Search for the cell housing the specified text and yield its (X, Y) center coordinate. 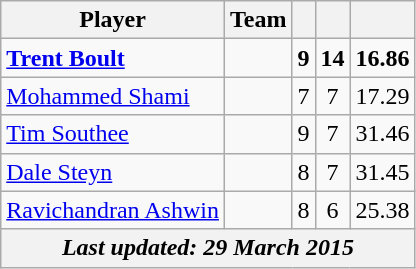
Trent Boult (113, 58)
Ravichandran Ashwin (113, 210)
25.38 (382, 210)
Player (113, 20)
16.86 (382, 58)
17.29 (382, 96)
Dale Steyn (113, 172)
31.45 (382, 172)
Team (258, 20)
14 (332, 58)
31.46 (382, 134)
Last updated: 29 March 2015 (208, 248)
Tim Southee (113, 134)
6 (332, 210)
Mohammed Shami (113, 96)
